Output the (x, y) coordinate of the center of the cell containing the given text.  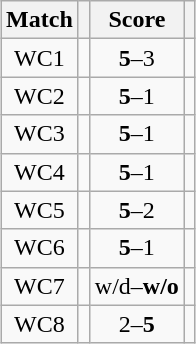
WC7 (40, 286)
Score (136, 20)
WC1 (40, 58)
WC6 (40, 248)
WC8 (40, 324)
5–2 (136, 210)
WC5 (40, 210)
5–3 (136, 58)
2–5 (136, 324)
WC4 (40, 172)
WC2 (40, 96)
WC3 (40, 134)
w/d–w/o (136, 286)
Match (40, 20)
